Return (x, y) of the center of cell containing provided text 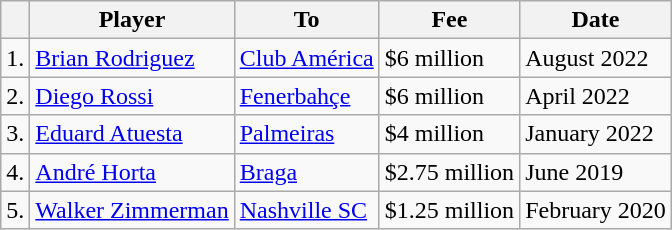
Diego Rossi (132, 96)
$2.75 million (449, 172)
August 2022 (596, 58)
June 2019 (596, 172)
Fee (449, 20)
January 2022 (596, 134)
2. (16, 96)
1. (16, 58)
Fenerbahçe (306, 96)
5. (16, 210)
$1.25 million (449, 210)
Walker Zimmerman (132, 210)
Date (596, 20)
Braga (306, 172)
To (306, 20)
Brian Rodriguez (132, 58)
April 2022 (596, 96)
$4 million (449, 134)
Eduard Atuesta (132, 134)
Nashville SC (306, 210)
Palmeiras (306, 134)
4. (16, 172)
3. (16, 134)
February 2020 (596, 210)
Player (132, 20)
André Horta (132, 172)
Club América (306, 58)
